Search for the cell housing the specified text and yield its [x, y] center coordinate. 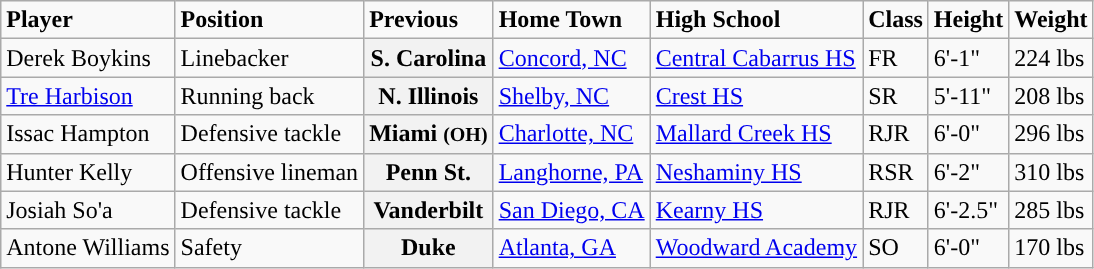
Class [896, 20]
Miami (OH) [428, 134]
Duke [428, 248]
310 lbs [1051, 172]
Central Cabarrus HS [756, 58]
Tre Harbison [88, 96]
Linebacker [270, 58]
Height [968, 20]
Vanderbilt [428, 210]
Position [270, 20]
Concord, NC [572, 58]
SO [896, 248]
RSR [896, 172]
Langhorne, PA [572, 172]
San Diego, CA [572, 210]
High School [756, 20]
Antone Williams [88, 248]
Safety [270, 248]
Kearny HS [756, 210]
Penn St. [428, 172]
5'-11" [968, 96]
Charlotte, NC [572, 134]
FR [896, 58]
170 lbs [1051, 248]
Weight [1051, 20]
Crest HS [756, 96]
285 lbs [1051, 210]
Offensive lineman [270, 172]
296 lbs [1051, 134]
Derek Boykins [88, 58]
6'-2.5" [968, 210]
Woodward Academy [756, 248]
Neshaminy HS [756, 172]
Home Town [572, 20]
Issac Hampton [88, 134]
SR [896, 96]
Hunter Kelly [88, 172]
6'-2" [968, 172]
Player [88, 20]
Running back [270, 96]
N. Illinois [428, 96]
208 lbs [1051, 96]
Mallard Creek HS [756, 134]
Atlanta, GA [572, 248]
Josiah So'a [88, 210]
S. Carolina [428, 58]
6'-1" [968, 58]
Shelby, NC [572, 96]
224 lbs [1051, 58]
Previous [428, 20]
